Capture the cell that displays the provided text and extract its [X, Y] central coordinate. 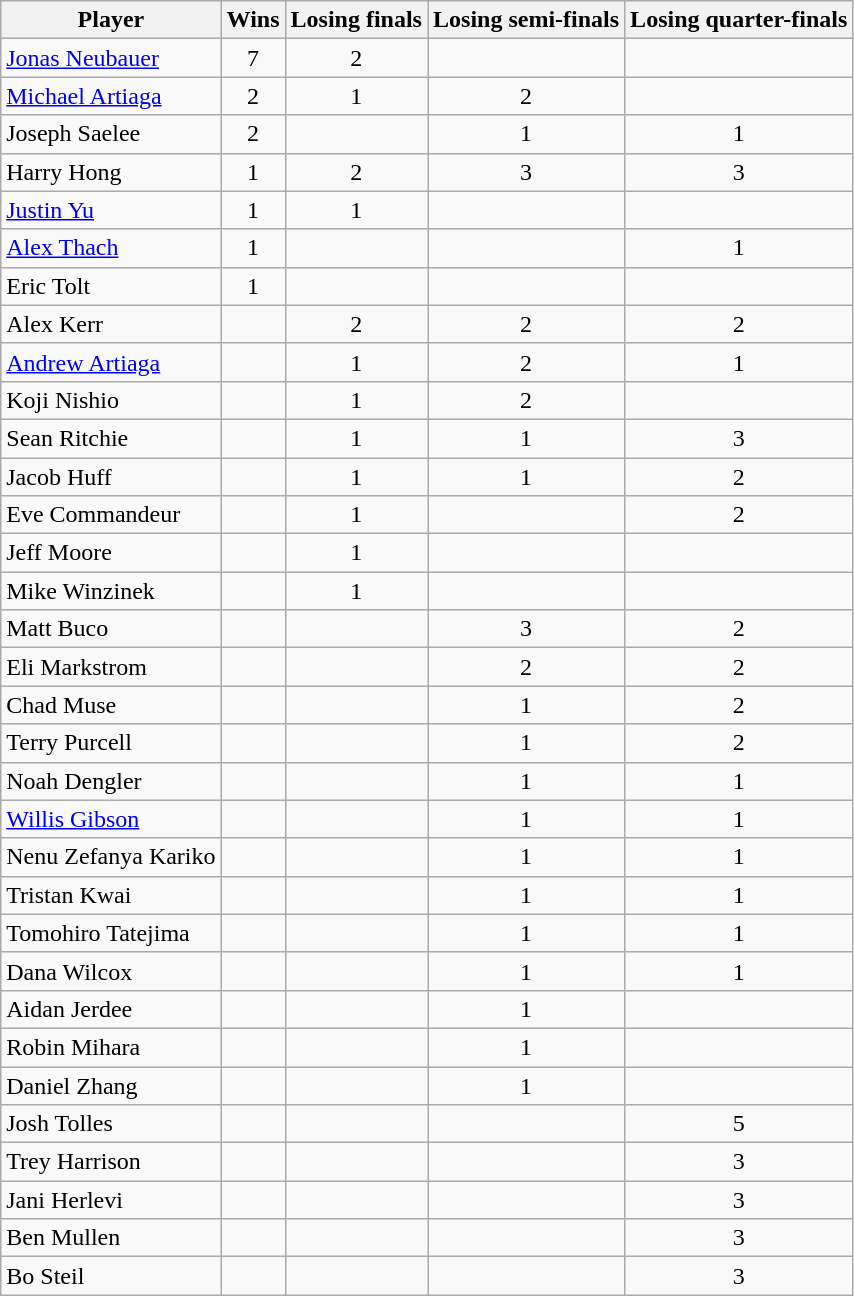
Joseph Saelee [111, 134]
Dana Wilcox [111, 971]
Eric Tolt [111, 286]
Losing finals [356, 20]
Alex Kerr [111, 324]
Jacob Huff [111, 477]
Jani Herlevi [111, 1200]
Trey Harrison [111, 1162]
Robin Mihara [111, 1047]
Daniel Zhang [111, 1085]
Losing semi-finals [526, 20]
7 [253, 58]
Koji Nishio [111, 400]
5 [739, 1124]
Noah Dengler [111, 781]
Willis Gibson [111, 819]
Andrew Artiaga [111, 362]
Aidan Jerdee [111, 1009]
Eli Markstrom [111, 667]
Justin Yu [111, 210]
Nenu Zefanya Kariko [111, 857]
Harry Hong [111, 172]
Matt Buco [111, 629]
Wins [253, 20]
Tristan Kwai [111, 895]
Mike Winzinek [111, 591]
Losing quarter-finals [739, 20]
Terry Purcell [111, 743]
Jeff Moore [111, 553]
Ben Mullen [111, 1238]
Bo Steil [111, 1276]
Sean Ritchie [111, 438]
Jonas Neubauer [111, 58]
Josh Tolles [111, 1124]
Player [111, 20]
Chad Muse [111, 705]
Michael Artiaga [111, 96]
Alex Thach [111, 248]
Tomohiro Tatejima [111, 933]
Eve Commandeur [111, 515]
